Provide the (X, Y) coordinate of the cell's center where the given text is located.  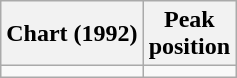
Chart (1992) (72, 34)
Peakposition (189, 34)
